Return the (X, Y) coordinate for the center point of the cell that contains the specified text.  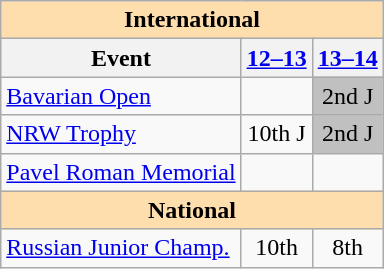
Pavel Roman Memorial (121, 172)
International (192, 20)
10th (276, 248)
National (192, 210)
NRW Trophy (121, 134)
13–14 (348, 58)
Russian Junior Champ. (121, 248)
8th (348, 248)
Event (121, 58)
10th J (276, 134)
Bavarian Open (121, 96)
12–13 (276, 58)
